Find where the given text appears and provide that cell's center as [X, Y] coordinate. 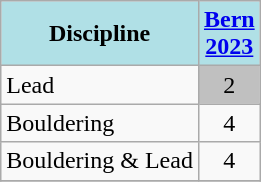
2 [229, 85]
Bouldering [100, 123]
Discipline [100, 34]
Bouldering & Lead [100, 161]
Bern2023 [229, 34]
Lead [100, 85]
